Search for the cell housing the specified text and yield its (X, Y) center coordinate. 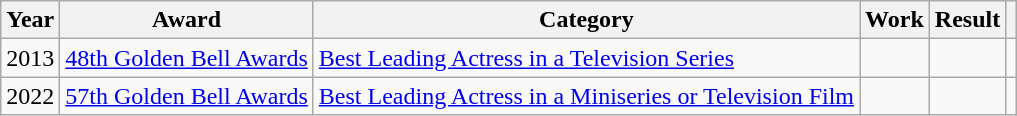
48th Golden Bell Awards (187, 58)
Result (967, 20)
2022 (30, 96)
Year (30, 20)
Best Leading Actress in a Television Series (586, 58)
57th Golden Bell Awards (187, 96)
Work (895, 20)
Best Leading Actress in a Miniseries or Television Film (586, 96)
Category (586, 20)
Award (187, 20)
2013 (30, 58)
